Determine the (X, Y) coordinate at the center of the cell enclosing the given text.  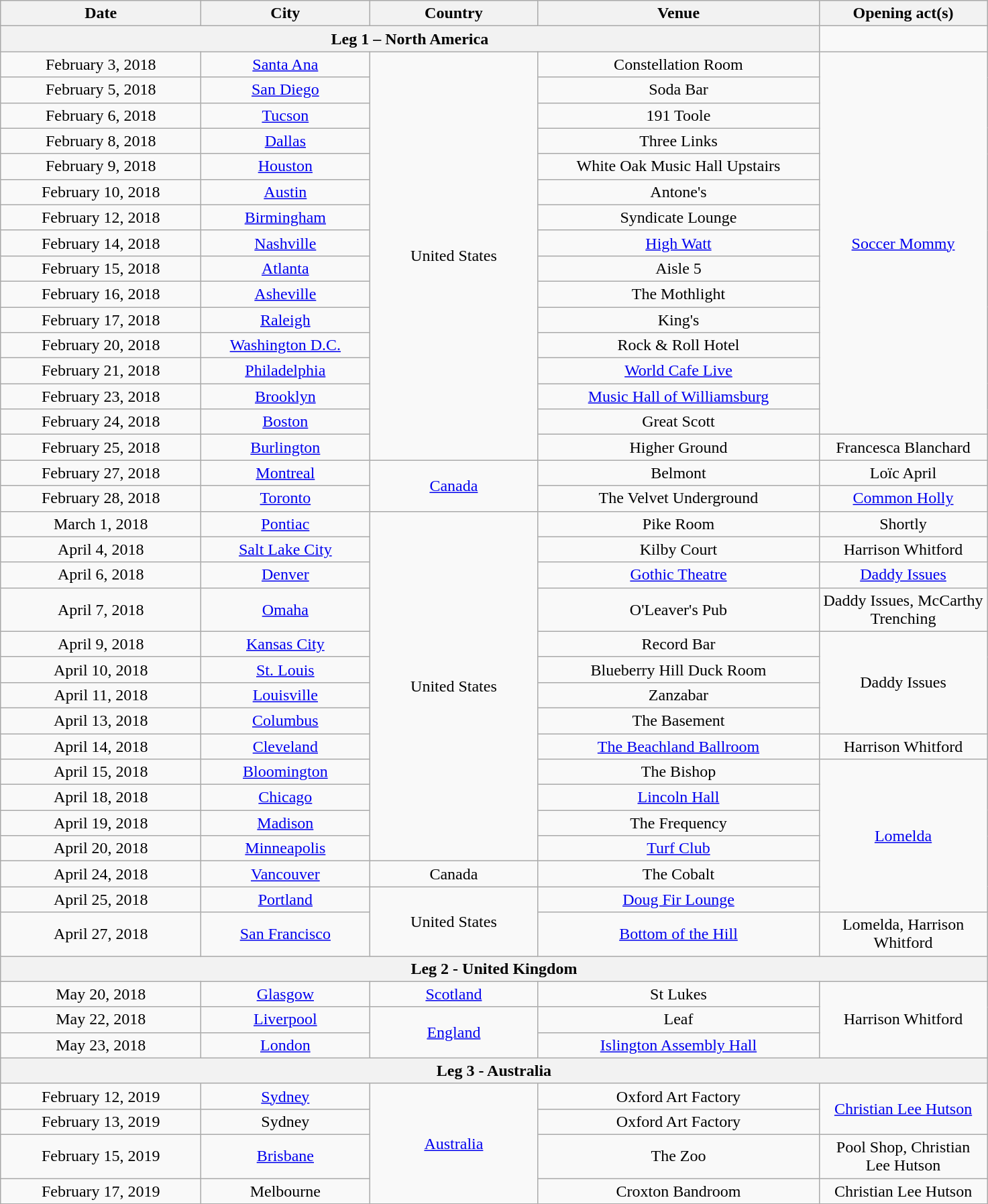
Belmont (679, 473)
St. Louis (286, 669)
Soccer Mommy (903, 243)
Melbourne (286, 1191)
Leg 2 - United Kingdom (494, 969)
February 6, 2018 (101, 115)
February 28, 2018 (101, 498)
The Mothlight (679, 294)
March 1, 2018 (101, 524)
The Velvet Underground (679, 498)
April 9, 2018 (101, 644)
Country (453, 13)
Scotland (453, 994)
Turf Club (679, 849)
April 10, 2018 (101, 669)
Opening act(s) (903, 13)
Pool Shop, Christian Lee Hutson (903, 1156)
Chicago (286, 798)
World Cafe Live (679, 371)
Kansas City (286, 644)
February 25, 2018 (101, 447)
Liverpool (286, 1020)
Shortly (903, 524)
May 23, 2018 (101, 1045)
Australia (453, 1143)
February 14, 2018 (101, 243)
Tucson (286, 115)
Lincoln Hall (679, 798)
The Bishop (679, 772)
Madison (286, 823)
Venue (679, 13)
St Lukes (679, 994)
San Francisco (286, 934)
February 24, 2018 (101, 422)
Music Hall of Williamsburg (679, 396)
February 16, 2018 (101, 294)
The Beachland Ballroom (679, 747)
High Watt (679, 243)
Vancouver (286, 874)
February 9, 2018 (101, 166)
April 19, 2018 (101, 823)
Brooklyn (286, 396)
Islington Assembly Hall (679, 1045)
King's (679, 320)
Minneapolis (286, 849)
Brisbane (286, 1156)
Austin (286, 192)
191 Toole (679, 115)
February 5, 2018 (101, 90)
February 15, 2018 (101, 268)
O'Leaver's Pub (679, 609)
Lomelda, Harrison Whitford (903, 934)
The Zoo (679, 1156)
Aisle 5 (679, 268)
Syndicate Lounge (679, 217)
Bloomington (286, 772)
April 13, 2018 (101, 720)
Croxton Bandroom (679, 1191)
Record Bar (679, 644)
Pike Room (679, 524)
Dallas (286, 141)
Great Scott (679, 422)
London (286, 1045)
Soda Bar (679, 90)
Columbus (286, 720)
Nashville (286, 243)
Higher Ground (679, 447)
April 11, 2018 (101, 695)
April 25, 2018 (101, 899)
Portland (286, 899)
February 12, 2019 (101, 1096)
Salt Lake City (286, 549)
Glasgow (286, 994)
Santa Ana (286, 64)
February 15, 2019 (101, 1156)
The Basement (679, 720)
Denver (286, 575)
Daddy Issues, McCarthy Trenching (903, 609)
Leg 3 - Australia (494, 1071)
Loïc April (903, 473)
Antone's (679, 192)
Blueberry Hill Duck Room (679, 669)
Pontiac (286, 524)
February 20, 2018 (101, 345)
Washington D.C. (286, 345)
April 7, 2018 (101, 609)
February 21, 2018 (101, 371)
Burlington (286, 447)
Philadelphia (286, 371)
Leg 1 – North America (410, 39)
February 23, 2018 (101, 396)
May 22, 2018 (101, 1020)
Bottom of the Hill (679, 934)
Constellation Room (679, 64)
Houston (286, 166)
Louisville (286, 695)
Asheville (286, 294)
Zanzabar (679, 695)
February 17, 2019 (101, 1191)
February 8, 2018 (101, 141)
April 20, 2018 (101, 849)
England (453, 1032)
Lomelda (903, 836)
February 13, 2019 (101, 1121)
April 14, 2018 (101, 747)
Toronto (286, 498)
Boston (286, 422)
April 24, 2018 (101, 874)
April 15, 2018 (101, 772)
Cleveland (286, 747)
Montreal (286, 473)
April 27, 2018 (101, 934)
City (286, 13)
Doug Fir Lounge (679, 899)
San Diego (286, 90)
Omaha (286, 609)
February 12, 2018 (101, 217)
Birmingham (286, 217)
February 27, 2018 (101, 473)
White Oak Music Hall Upstairs (679, 166)
Francesca Blanchard (903, 447)
May 20, 2018 (101, 994)
April 4, 2018 (101, 549)
Gothic Theatre (679, 575)
February 17, 2018 (101, 320)
Date (101, 13)
April 18, 2018 (101, 798)
Leaf (679, 1020)
Three Links (679, 141)
Common Holly (903, 498)
Raleigh (286, 320)
Atlanta (286, 268)
February 3, 2018 (101, 64)
Rock & Roll Hotel (679, 345)
The Frequency (679, 823)
February 10, 2018 (101, 192)
The Cobalt (679, 874)
April 6, 2018 (101, 575)
Kilby Court (679, 549)
